Determine the [X, Y] coordinate at the center of the cell enclosing the given text.  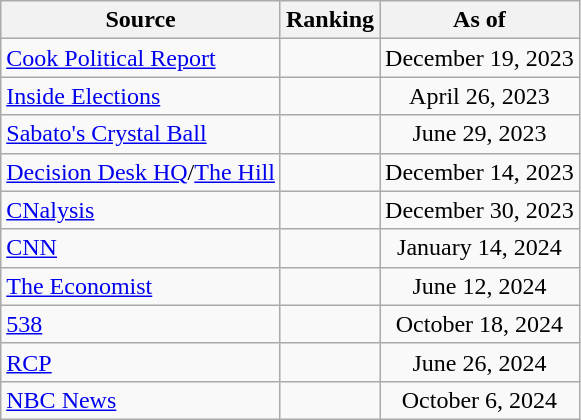
April 26, 2023 [480, 96]
CNalysis [141, 210]
538 [141, 324]
Decision Desk HQ/The Hill [141, 172]
CNN [141, 248]
NBC News [141, 400]
December 30, 2023 [480, 210]
Ranking [330, 20]
October 6, 2024 [480, 400]
Source [141, 20]
RCP [141, 362]
Sabato's Crystal Ball [141, 134]
October 18, 2024 [480, 324]
June 29, 2023 [480, 134]
The Economist [141, 286]
January 14, 2024 [480, 248]
Cook Political Report [141, 58]
As of [480, 20]
December 19, 2023 [480, 58]
December 14, 2023 [480, 172]
Inside Elections [141, 96]
June 12, 2024 [480, 286]
June 26, 2024 [480, 362]
